Return [X, Y] of the center of cell containing provided text 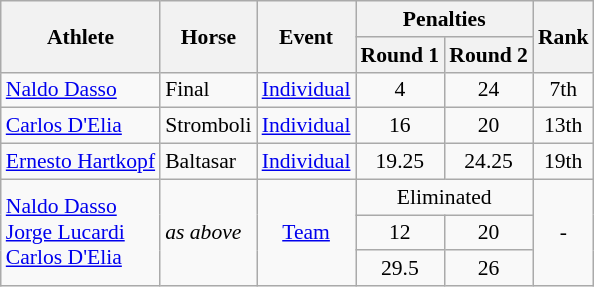
19th [564, 162]
24 [488, 90]
26 [488, 269]
Horse [208, 36]
Stromboli [208, 126]
Round 2 [488, 55]
Event [306, 36]
19.25 [400, 162]
as above [208, 232]
Team [306, 232]
12 [400, 233]
24.25 [488, 162]
Round 1 [400, 55]
Rank [564, 36]
7th [564, 90]
4 [400, 90]
16 [400, 126]
29.5 [400, 269]
Naldo DassoJorge LucardiCarlos D'Elia [80, 232]
Naldo Dasso [80, 90]
Athlete [80, 36]
- [564, 232]
Baltasar [208, 162]
Eliminated [444, 197]
13th [564, 126]
Ernesto Hartkopf [80, 162]
Final [208, 90]
Carlos D'Elia [80, 126]
Penalties [444, 19]
